From the cell containing the given text, extract its center point as (X, Y) coordinate. 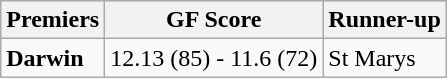
GF Score (214, 20)
12.13 (85) - 11.6 (72) (214, 58)
Darwin (53, 58)
St Marys (385, 58)
Runner-up (385, 20)
Premiers (53, 20)
